Detect which cell encompasses the target text, then output its (X, Y) center coordinate. 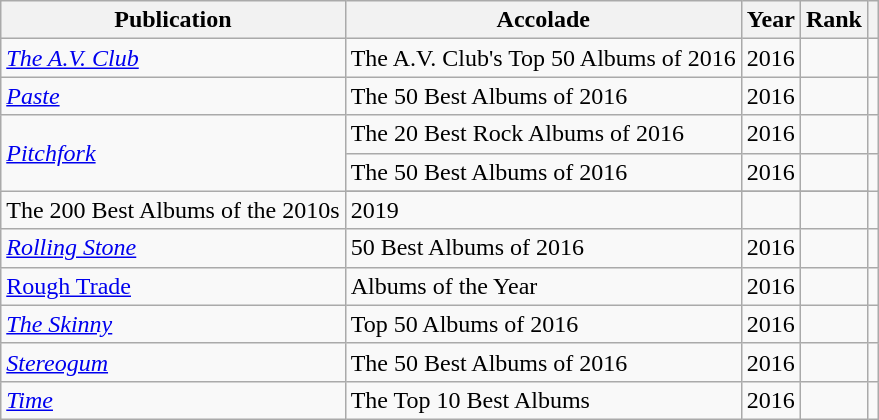
The A.V. Club (173, 58)
2019 (543, 210)
Publication (173, 20)
Year (770, 20)
Pitchfork (173, 153)
The 20 Best Rock Albums of 2016 (543, 134)
The 200 Best Albums of the 2010s (173, 210)
Rolling Stone (173, 248)
Stereogum (173, 362)
Rough Trade (173, 286)
Paste (173, 96)
Time (173, 400)
Accolade (543, 20)
Albums of the Year (543, 286)
Rank (834, 20)
The Skinny (173, 324)
The A.V. Club's Top 50 Albums of 2016 (543, 58)
50 Best Albums of 2016 (543, 248)
Top 50 Albums of 2016 (543, 324)
The Top 10 Best Albums (543, 400)
